Determine the [x, y] coordinate at the center of the cell enclosing the given text.  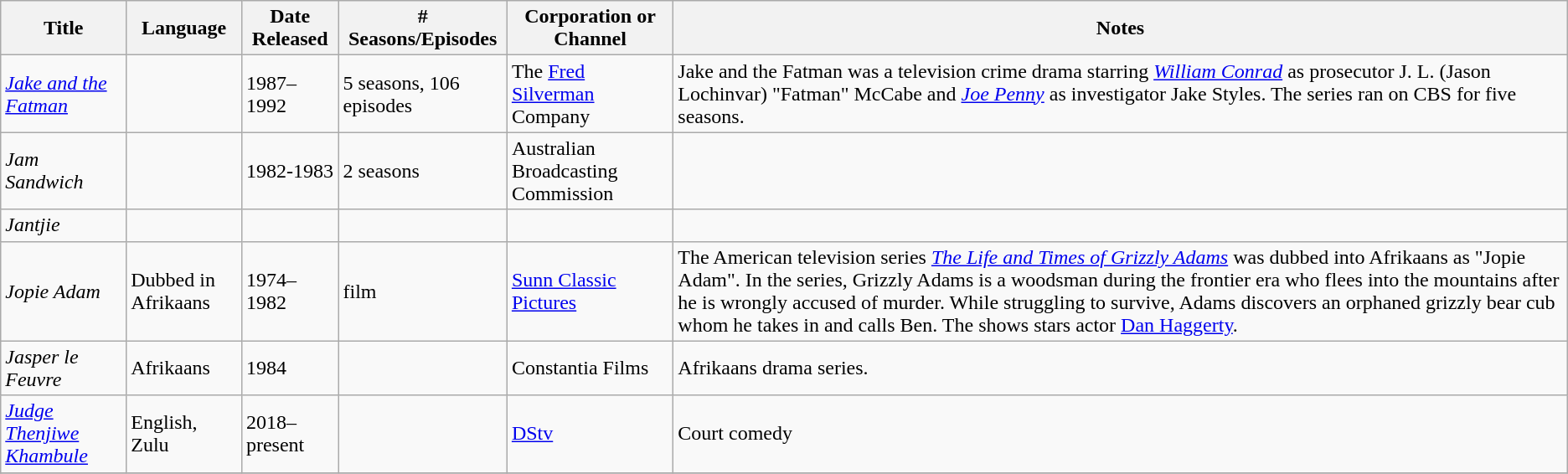
Court comedy [1121, 434]
English, Zulu [184, 434]
Jake and the Fatman [64, 94]
2 seasons [422, 171]
Constantia Films [590, 368]
1987–1992 [290, 94]
The Fred Silverman Company [590, 94]
film [422, 291]
Judge Thenjiwe Khambule [64, 434]
Date Released [290, 28]
Sunn Classic Pictures [590, 291]
# Seasons/Episodes [422, 28]
Jasper le Feuvre [64, 368]
Jopie Adam [64, 291]
Language [184, 28]
5 seasons, 106 episodes [422, 94]
Afrikaans [184, 368]
1984 [290, 368]
DStv [590, 434]
Afrikaans drama series. [1121, 368]
Jam Sandwich [64, 171]
Corporation or Channel [590, 28]
Jantjie [64, 225]
Title [64, 28]
Australian Broadcasting Commission [590, 171]
1974–1982 [290, 291]
1982-1983 [290, 171]
Dubbed in Afrikaans [184, 291]
Notes [1121, 28]
2018–present [290, 434]
